Identify which cell holds the provided text, then report its [x, y] central coordinate. 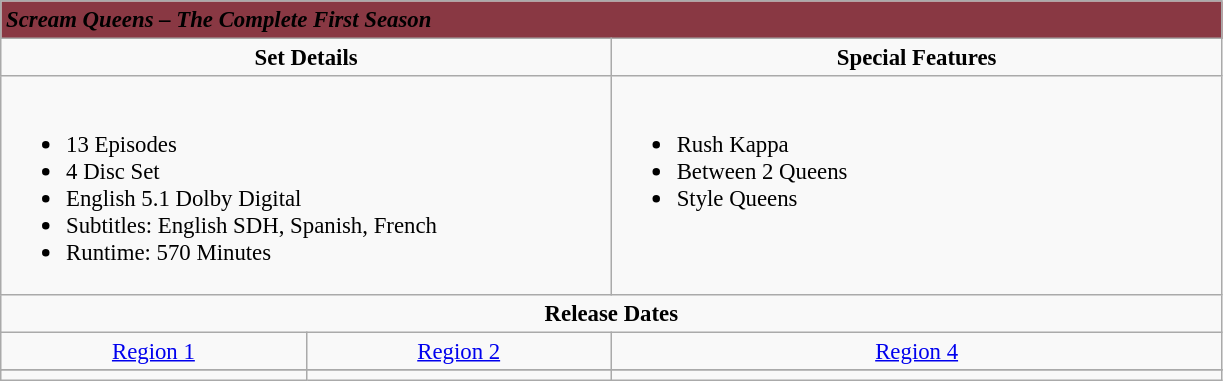
Set Details [306, 58]
Special Features [916, 58]
Rush KappaBetween 2 QueensStyle Queens [916, 185]
Region 2 [458, 351]
Release Dates [612, 313]
13 Episodes4 Disc SetEnglish 5.1 Dolby DigitalSubtitles: English SDH, Spanish, FrenchRuntime: 570 Minutes [306, 185]
Region 4 [916, 351]
Region 1 [154, 351]
Scream Queens – The Complete First Season [612, 20]
